Extract the (x, y) coordinate from the center of the cell holding the provided text.  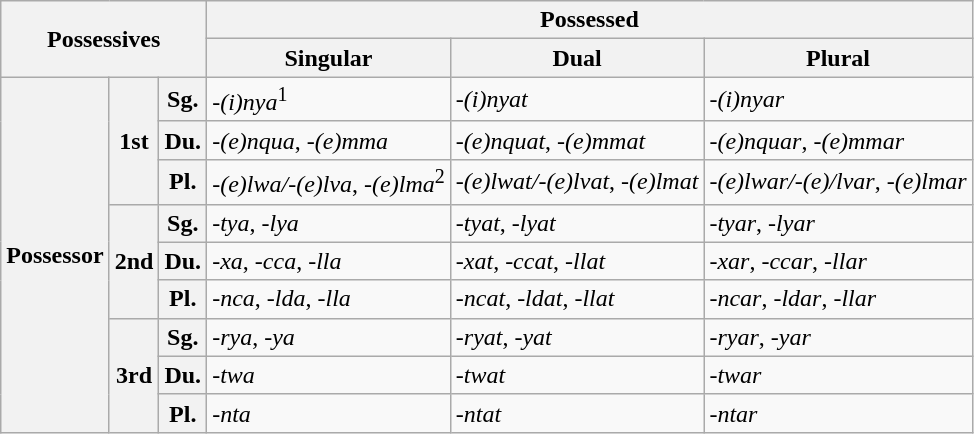
-xar, -ccar, -llar (838, 261)
-tyat, -lyat (577, 223)
Possessor (55, 255)
-(e)nquat, -(e)mmat (577, 140)
-(i)nyat (577, 100)
-xat, -ccat, -llat (577, 261)
-nca, -lda, -lla (329, 299)
Dual (577, 58)
-(e)nquar, -(e)mmar (838, 140)
-ntat (577, 413)
-ncar, -ldar, -llar (838, 299)
2nd (134, 261)
Plural (838, 58)
-rya, -ya (329, 337)
-twat (577, 375)
-ryar, -yar (838, 337)
-nta (329, 413)
-(e)lwar/-(e)/lvar, -(e)lmar (838, 182)
-ryat, -yat (577, 337)
-twar (838, 375)
Possessives (104, 39)
-ncat, -ldat, -llat (577, 299)
-(e)lwat/-(e)lvat, -(e)lmat (577, 182)
1st (134, 140)
-ntar (838, 413)
-(i)nya1 (329, 100)
Possessed (590, 20)
3rd (134, 375)
-(e)nqua, -(e)mma (329, 140)
-(i)nyar (838, 100)
-tya, -lya (329, 223)
-xa, -cca, -lla (329, 261)
-tyar, -lyar (838, 223)
-(e)lwa/-(e)lva, -(e)lma2 (329, 182)
Singular (329, 58)
-twa (329, 375)
